Return (X, Y) of the center of cell containing provided text 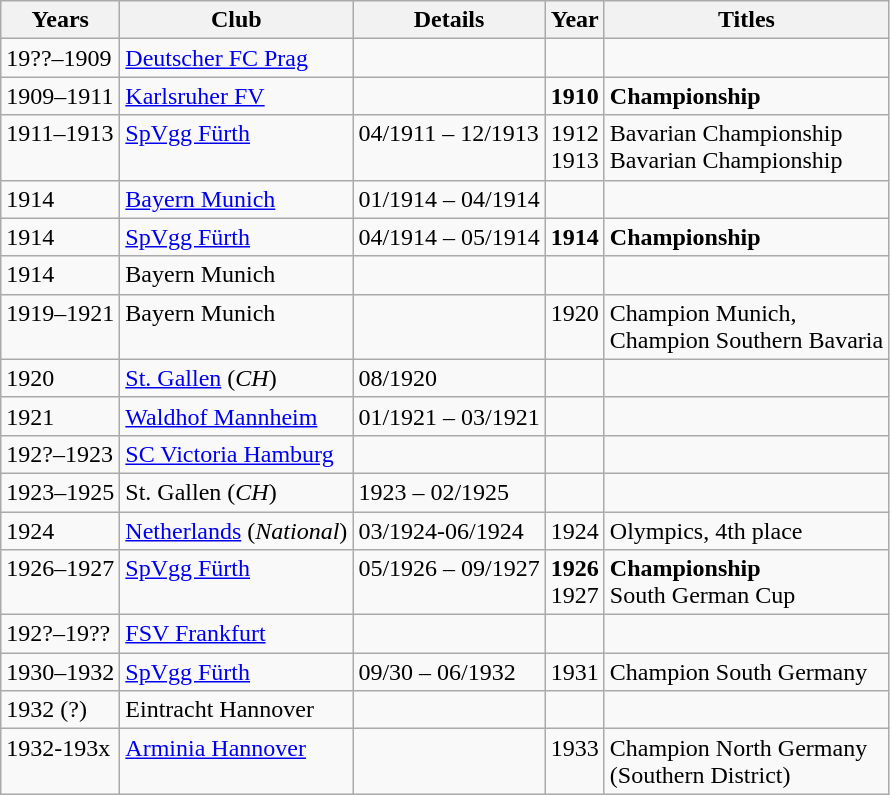
Year (574, 20)
SC Victoria Hamburg (236, 454)
08/1920 (449, 378)
Champion South Germany (746, 672)
Karlsruher FV (236, 96)
ChampionshipSouth German Cup (746, 582)
Waldhof Mannheim (236, 416)
09/30 – 06/1932 (449, 672)
01/1914 – 04/1914 (449, 199)
1932-193x (60, 762)
Bavarian ChampionshipBavarian Championship (746, 148)
Titles (746, 20)
Netherlands (National) (236, 531)
1932 (?) (60, 710)
1930–1932 (60, 672)
1926–1927 (60, 582)
01/1921 – 03/1921 (449, 416)
Club (236, 20)
192?–1923 (60, 454)
192?–19?? (60, 634)
Champion Munich,Champion Southern Bavaria (746, 326)
Years (60, 20)
FSV Frankfurt (236, 634)
04/1911 – 12/1913 (449, 148)
1933 (574, 762)
1910 (574, 96)
1923 – 02/1925 (449, 492)
04/1914 – 05/1914 (449, 237)
1931 (574, 672)
Eintracht Hannover (236, 710)
19121913 (574, 148)
19261927 (574, 582)
1923–1925 (60, 492)
Olympics, 4th place (746, 531)
Arminia Hannover (236, 762)
1911–1913 (60, 148)
Details (449, 20)
19??–1909 (60, 58)
1919–1921 (60, 326)
Champion North Germany(Southern District) (746, 762)
03/1924-06/1924 (449, 531)
1921 (60, 416)
Deutscher FC Prag (236, 58)
05/1926 – 09/1927 (449, 582)
1909–1911 (60, 96)
